Return (X, Y) of the center of cell containing provided text 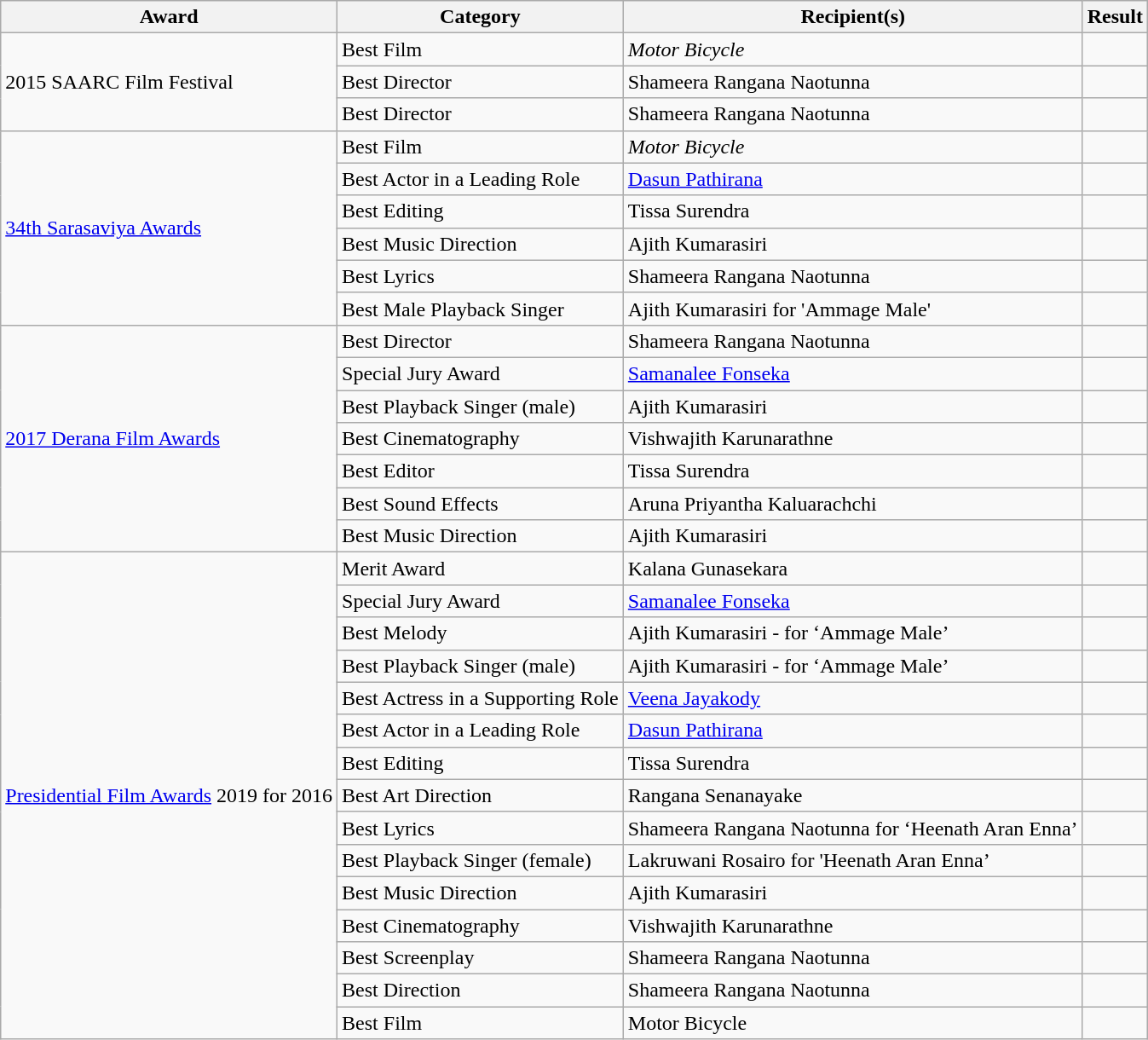
Best Actress in a Supporting Role (481, 698)
Presidential Film Awards 2019 for 2016 (169, 796)
Result (1115, 17)
Ajith Kumarasiri for 'Ammage Male' (852, 309)
2015 SAARC Film Festival (169, 82)
Veena Jayakody (852, 698)
Best Sound Effects (481, 504)
Category (481, 17)
2017 Derana Film Awards (169, 438)
Shameera Rangana Naotunna for ‘Heenath Aran Enna’ (852, 828)
Lakruwani Rosairo for 'Heenath Aran Enna’ (852, 860)
Recipient(s) (852, 17)
Best Male Playback Singer (481, 309)
Best Melody (481, 633)
Best Playback Singer (female) (481, 860)
Award (169, 17)
Best Art Direction (481, 795)
Kalana Gunasekara (852, 569)
Merit Award (481, 569)
Best Screenplay (481, 958)
34th Sarasaviya Awards (169, 228)
Rangana Senanayake (852, 795)
Best Direction (481, 991)
Aruna Priyantha Kaluarachchi (852, 504)
Best Editor (481, 471)
